Identify which cell holds the provided text, then report its (x, y) central coordinate. 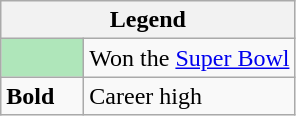
Won the Super Bowl (190, 58)
Legend (148, 20)
Career high (190, 96)
Bold (42, 96)
